From the cell containing the given text, extract its center point as [X, Y] coordinate. 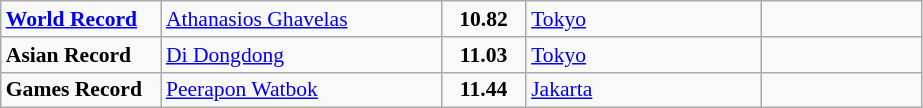
11.44 [484, 90]
11.03 [484, 55]
Asian Record [81, 55]
World Record [81, 19]
10.82 [484, 19]
Athanasios Ghavelas [301, 19]
Games Record [81, 90]
Jakarta [644, 90]
Peerapon Watbok [301, 90]
Di Dongdong [301, 55]
